Extract the (x, y) coordinate from the center of the cell holding the provided text.  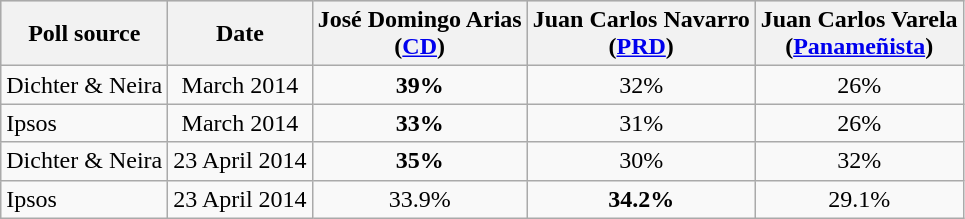
Juan Carlos Varela(Panameñista) (859, 34)
34.2% (641, 199)
29.1% (859, 199)
31% (641, 123)
Date (240, 34)
39% (420, 85)
33.9% (420, 199)
35% (420, 161)
Juan Carlos Navarro(PRD) (641, 34)
Poll source (84, 34)
30% (641, 161)
33% (420, 123)
José Domingo Arias(CD) (420, 34)
